Return (X, Y) of the center of cell containing provided text 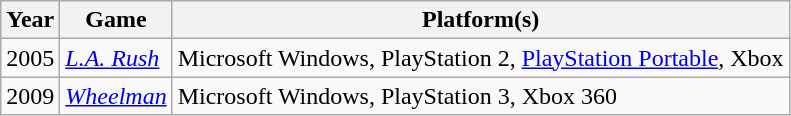
Wheelman (116, 96)
Microsoft Windows, PlayStation 3, Xbox 360 (480, 96)
Microsoft Windows, PlayStation 2, PlayStation Portable, Xbox (480, 58)
2009 (30, 96)
L.A. Rush (116, 58)
Platform(s) (480, 20)
2005 (30, 58)
Year (30, 20)
Game (116, 20)
